Scan for the cell matching the given text and deliver its (x, y) coordinate at center. 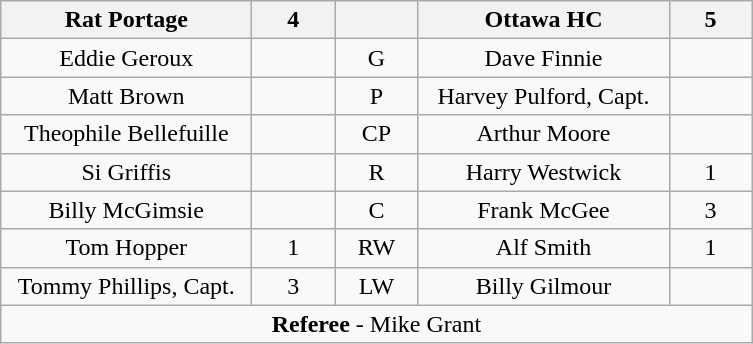
Matt Brown (126, 96)
RW (376, 248)
Harvey Pulford, Capt. (544, 96)
G (376, 58)
Tom Hopper (126, 248)
LW (376, 286)
C (376, 210)
Frank McGee (544, 210)
Si Griffis (126, 172)
Eddie Geroux (126, 58)
Referee - Mike Grant (376, 324)
Theophile Bellefuille (126, 134)
Tommy Phillips, Capt. (126, 286)
R (376, 172)
P (376, 96)
Alf Smith (544, 248)
Rat Portage (126, 20)
Dave Finnie (544, 58)
5 (710, 20)
Arthur Moore (544, 134)
4 (294, 20)
Billy McGimsie (126, 210)
CP (376, 134)
Billy Gilmour (544, 286)
Harry Westwick (544, 172)
Ottawa HC (544, 20)
